Provide the [X, Y] coordinate of the cell's center where the given text is located.  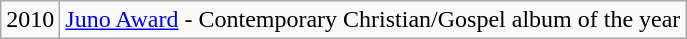
2010 [30, 20]
Juno Award - Contemporary Christian/Gospel album of the year [373, 20]
